Capture the cell that displays the provided text and extract its [X, Y] central coordinate. 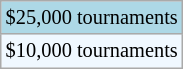
$25,000 tournaments [92, 17]
$10,000 tournaments [92, 51]
